Return the [X, Y] coordinate for the center point of the cell that contains the specified text.  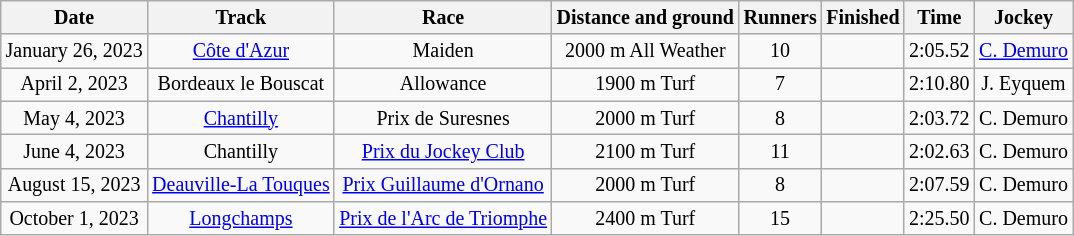
7 [780, 84]
Track [240, 18]
2:03.72 [939, 118]
May 4, 2023 [74, 118]
April 2, 2023 [74, 84]
Prix de Suresnes [442, 118]
2100 m Turf [646, 152]
January 26, 2023 [74, 52]
August 15, 2023 [74, 184]
11 [780, 152]
Finished [864, 18]
Prix du Jockey Club [442, 152]
October 1, 2023 [74, 218]
Race [442, 18]
10 [780, 52]
June 4, 2023 [74, 152]
2000 m All Weather [646, 52]
2:07.59 [939, 184]
Maiden [442, 52]
Prix Guillaume d'Ornano [442, 184]
2400 m Turf [646, 218]
2:05.52 [939, 52]
Date [74, 18]
J. Eyquem [1023, 84]
Distance and ground [646, 18]
2:25.50 [939, 218]
Longchamps [240, 218]
Deauville-La Touques [240, 184]
2:10.80 [939, 84]
Time [939, 18]
Allowance [442, 84]
1900 m Turf [646, 84]
Bordeaux le Bouscat [240, 84]
Jockey [1023, 18]
15 [780, 218]
Runners [780, 18]
2:02.63 [939, 152]
Prix de l'Arc de Triomphe [442, 218]
Côte d'Azur [240, 52]
